Output the [X, Y] coordinate of the center of the cell containing the given text.  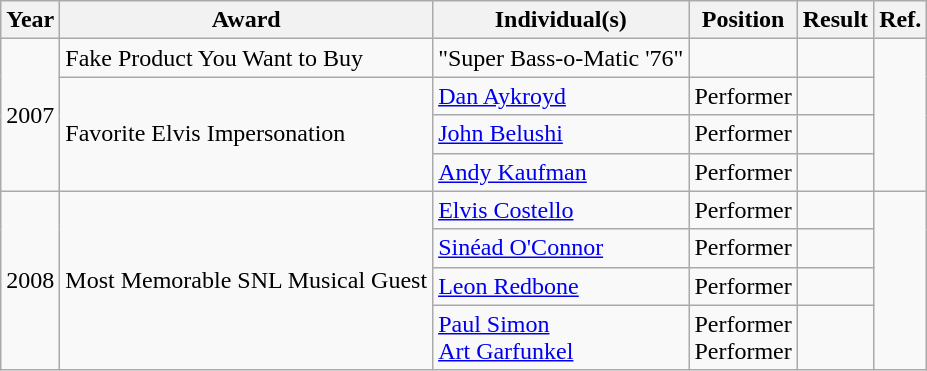
Year [30, 20]
Fake Product You Want to Buy [246, 58]
"Super Bass-o-Matic '76" [561, 58]
Paul Simon Art Garfunkel [561, 338]
2007 [30, 115]
Leon Redbone [561, 286]
Sinéad O'Connor [561, 248]
2008 [30, 280]
Favorite Elvis Impersonation [246, 134]
Performer Performer [743, 338]
Andy Kaufman [561, 172]
John Belushi [561, 134]
Position [743, 20]
Individual(s) [561, 20]
Award [246, 20]
Most Memorable SNL Musical Guest [246, 280]
Dan Aykroyd [561, 96]
Result [835, 20]
Elvis Costello [561, 210]
Ref. [900, 20]
